Capture the cell that displays the provided text and extract its (x, y) central coordinate. 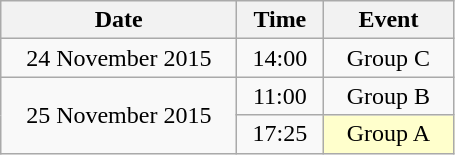
Group C (388, 58)
14:00 (280, 58)
17:25 (280, 134)
24 November 2015 (119, 58)
25 November 2015 (119, 115)
Group A (388, 134)
Time (280, 20)
Date (119, 20)
Group B (388, 96)
11:00 (280, 96)
Event (388, 20)
